Locate the cell with the specified text and output its [X, Y] center coordinate. 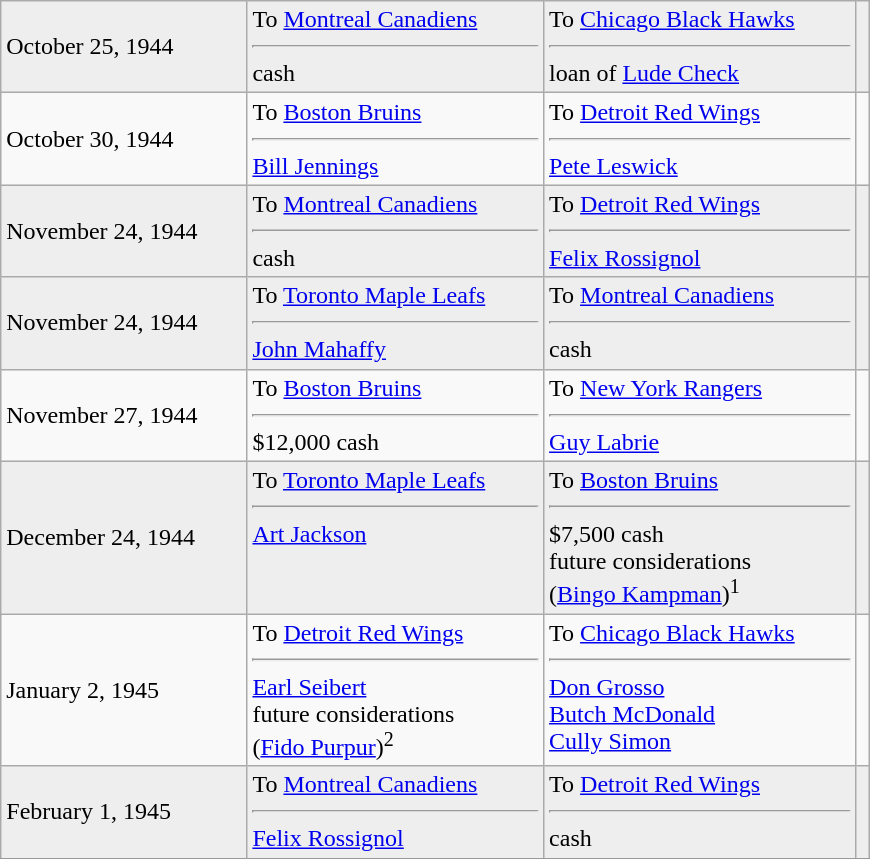
To Boston BruinsBill Jennings [396, 139]
To Detroit Red WingsEarl Seibertfuture considerations(Fido Purpur)2 [396, 690]
To Boston Bruins$12,000 cash [396, 415]
To New York RangersGuy Labrie [700, 415]
To Chicago Black HawksDon GrossoButch McDonaldCully Simon [700, 690]
October 30, 1944 [124, 139]
October 25, 1944 [124, 47]
To Detroit Red WingsPete Leswick [700, 139]
To Montreal CanadiensFelix Rossignol [396, 812]
February 1, 1945 [124, 812]
To Toronto Maple LeafsArt Jackson [396, 538]
To Boston Bruins$7,500 cashfuture considerations(Bingo Kampman)1 [700, 538]
To Toronto Maple LeafsJohn Mahaffy [396, 323]
To Detroit Red WingsFelix Rossignol [700, 231]
January 2, 1945 [124, 690]
December 24, 1944 [124, 538]
To Chicago Black Hawksloan of Lude Check [700, 47]
To Detroit Red Wingscash [700, 812]
November 27, 1944 [124, 415]
